Pinpoint the cell where the given text exists, returning its [X, Y] midpoint coordinate. 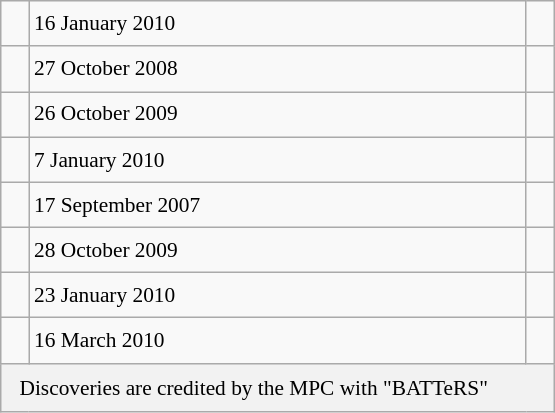
23 January 2010 [278, 296]
27 October 2008 [278, 68]
7 January 2010 [278, 160]
17 September 2007 [278, 204]
28 October 2009 [278, 250]
16 March 2010 [278, 340]
26 October 2009 [278, 114]
16 January 2010 [278, 24]
Discoveries are credited by the MPC with "BATTeRS" [278, 388]
